Locate the cell with the specified text and output its (X, Y) center coordinate. 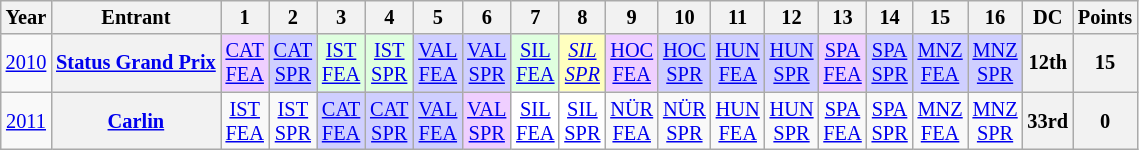
0 (1105, 121)
12th (1048, 63)
10 (684, 17)
6 (486, 17)
2010 (26, 63)
33rd (1048, 121)
7 (535, 17)
14 (890, 17)
DC (1048, 17)
Points (1105, 17)
HOCSPR (684, 63)
HOCFEA (632, 63)
4 (389, 17)
Carlin (136, 121)
2 (293, 17)
NÜRFEA (632, 121)
Entrant (136, 17)
9 (632, 17)
2011 (26, 121)
Status Grand Prix (136, 63)
5 (438, 17)
NÜRSPR (684, 121)
8 (582, 17)
12 (792, 17)
3 (341, 17)
13 (842, 17)
Year (26, 17)
11 (738, 17)
16 (996, 17)
1 (245, 17)
